Return the (x, y) coordinate for the center point of the cell that contains the specified text.  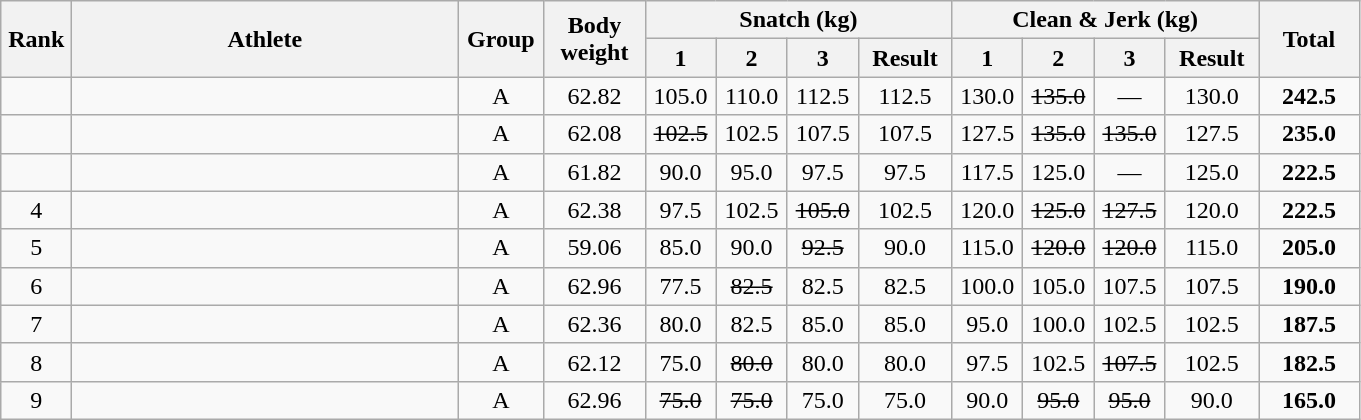
Athlete (265, 39)
165.0 (1308, 400)
5 (36, 248)
9 (36, 400)
7 (36, 324)
187.5 (1308, 324)
4 (36, 210)
235.0 (1308, 134)
Clean & Jerk (kg) (1106, 20)
59.06 (594, 248)
62.38 (594, 210)
62.12 (594, 362)
62.36 (594, 324)
Rank (36, 39)
62.08 (594, 134)
110.0 (752, 96)
205.0 (1308, 248)
61.82 (594, 172)
190.0 (1308, 286)
117.5 (988, 172)
62.82 (594, 96)
Group (501, 39)
77.5 (680, 286)
Snatch (kg) (798, 20)
8 (36, 362)
6 (36, 286)
Total (1308, 39)
242.5 (1308, 96)
182.5 (1308, 362)
Body weight (594, 39)
92.5 (822, 248)
